Search for the cell housing the specified text and yield its (x, y) center coordinate. 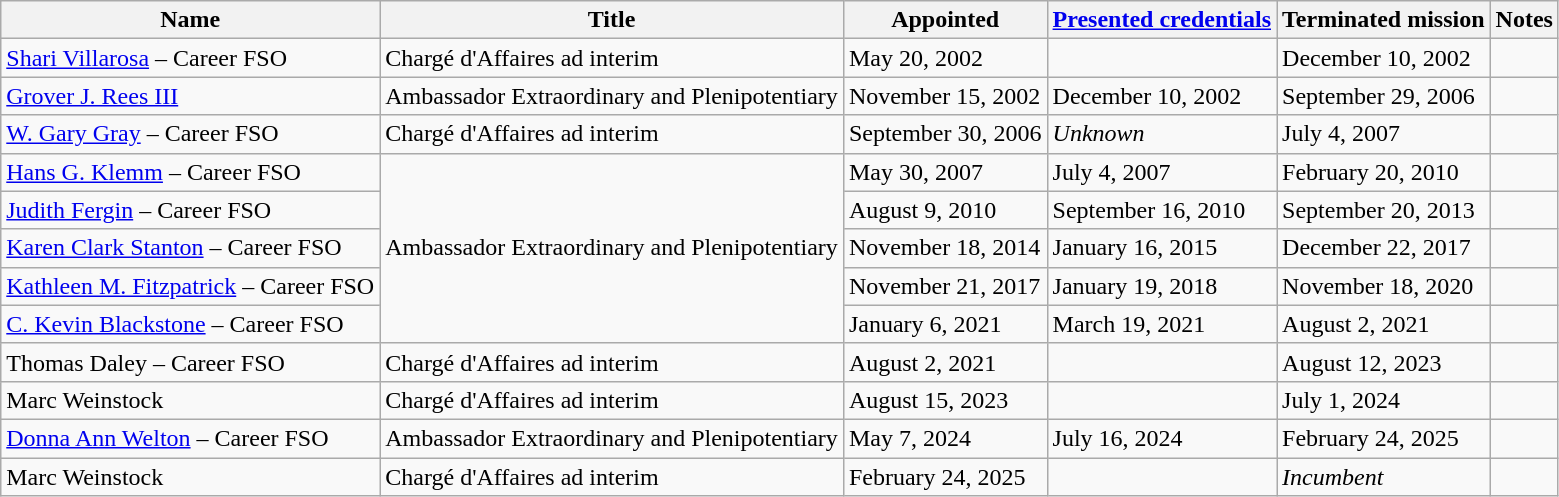
C. Kevin Blackstone – Career FSO (190, 324)
November 18, 2020 (1384, 286)
January 16, 2015 (1162, 248)
September 30, 2006 (945, 134)
September 20, 2013 (1384, 210)
Incumbent (1384, 477)
Shari Villarosa – Career FSO (190, 58)
November 15, 2002 (945, 96)
August 12, 2023 (1384, 362)
May 20, 2002 (945, 58)
February 20, 2010 (1384, 172)
Appointed (945, 20)
July 16, 2024 (1162, 438)
Donna Ann Welton – Career FSO (190, 438)
November 21, 2017 (945, 286)
November 18, 2014 (945, 248)
W. Gary Gray – Career FSO (190, 134)
Hans G. Klemm – Career FSO (190, 172)
Kathleen M. Fitzpatrick – Career FSO (190, 286)
May 30, 2007 (945, 172)
January 19, 2018 (1162, 286)
Thomas Daley – Career FSO (190, 362)
Karen Clark Stanton – Career FSO (190, 248)
August 9, 2010 (945, 210)
Presented credentials (1162, 20)
Grover J. Rees III (190, 96)
May 7, 2024 (945, 438)
March 19, 2021 (1162, 324)
August 15, 2023 (945, 400)
Judith Fergin – Career FSO (190, 210)
Terminated mission (1384, 20)
September 29, 2006 (1384, 96)
September 16, 2010 (1162, 210)
December 22, 2017 (1384, 248)
January 6, 2021 (945, 324)
Title (612, 20)
Name (190, 20)
Unknown (1162, 134)
Notes (1524, 20)
July 1, 2024 (1384, 400)
